Search for the cell housing the specified text and yield its [x, y] center coordinate. 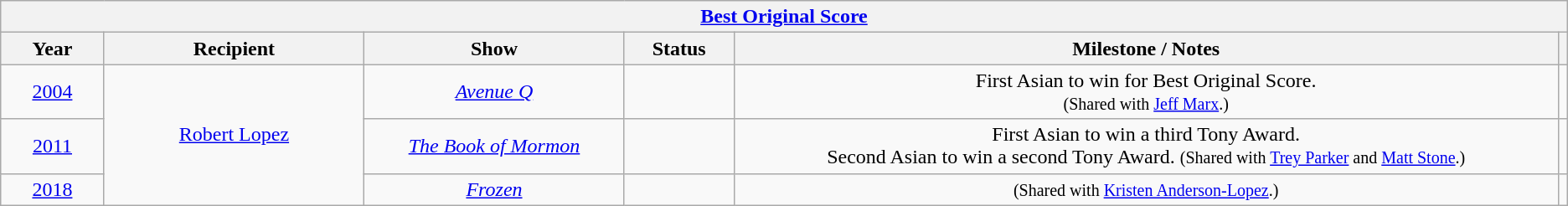
First Asian to win for Best Original Score.(Shared with Jeff Marx.) [1146, 92]
Year [52, 49]
Recipient [235, 49]
Avenue Q [494, 92]
Show [494, 49]
2011 [52, 146]
First Asian to win a third Tony Award.Second Asian to win a second Tony Award. (Shared with Trey Parker and Matt Stone.) [1146, 146]
Status [678, 49]
Robert Lopez [235, 135]
2018 [52, 189]
The Book of Mormon [494, 146]
Milestone / Notes [1146, 49]
Frozen [494, 189]
Best Original Score [784, 17]
2004 [52, 92]
(Shared with Kristen Anderson-Lopez.) [1146, 189]
